Detect which cell encompasses the target text, then output its (X, Y) center coordinate. 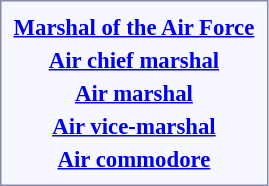
Air chief marshal (134, 60)
Air marshal (134, 93)
Air commodore (134, 159)
Air vice-marshal (134, 126)
Marshal of the Air Force (134, 27)
